Determine the (x, y) coordinate at the center of the cell enclosing the given text.  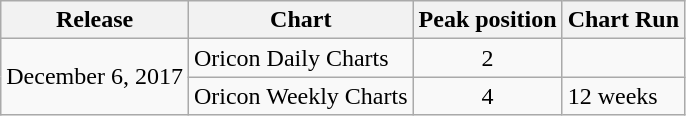
2 (488, 58)
4 (488, 96)
December 6, 2017 (95, 77)
Peak position (488, 20)
Release (95, 20)
Chart (300, 20)
Oricon Daily Charts (300, 58)
Oricon Weekly Charts (300, 96)
12 weeks (623, 96)
Chart Run (623, 20)
